Capture the cell that displays the provided text and extract its [x, y] central coordinate. 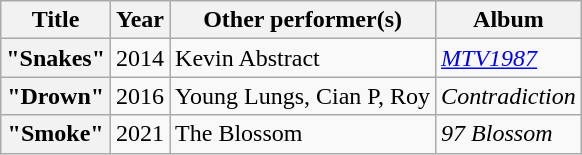
The Blossom [303, 134]
"Snakes" [56, 58]
97 Blossom [509, 134]
Kevin Abstract [303, 58]
2021 [140, 134]
"Drown" [56, 96]
Contradiction [509, 96]
Title [56, 20]
2016 [140, 96]
Young Lungs, Cian P, Roy [303, 96]
Album [509, 20]
Other performer(s) [303, 20]
MTV1987 [509, 58]
"Smoke" [56, 134]
Year [140, 20]
2014 [140, 58]
